Return (x, y) of the center of cell containing provided text 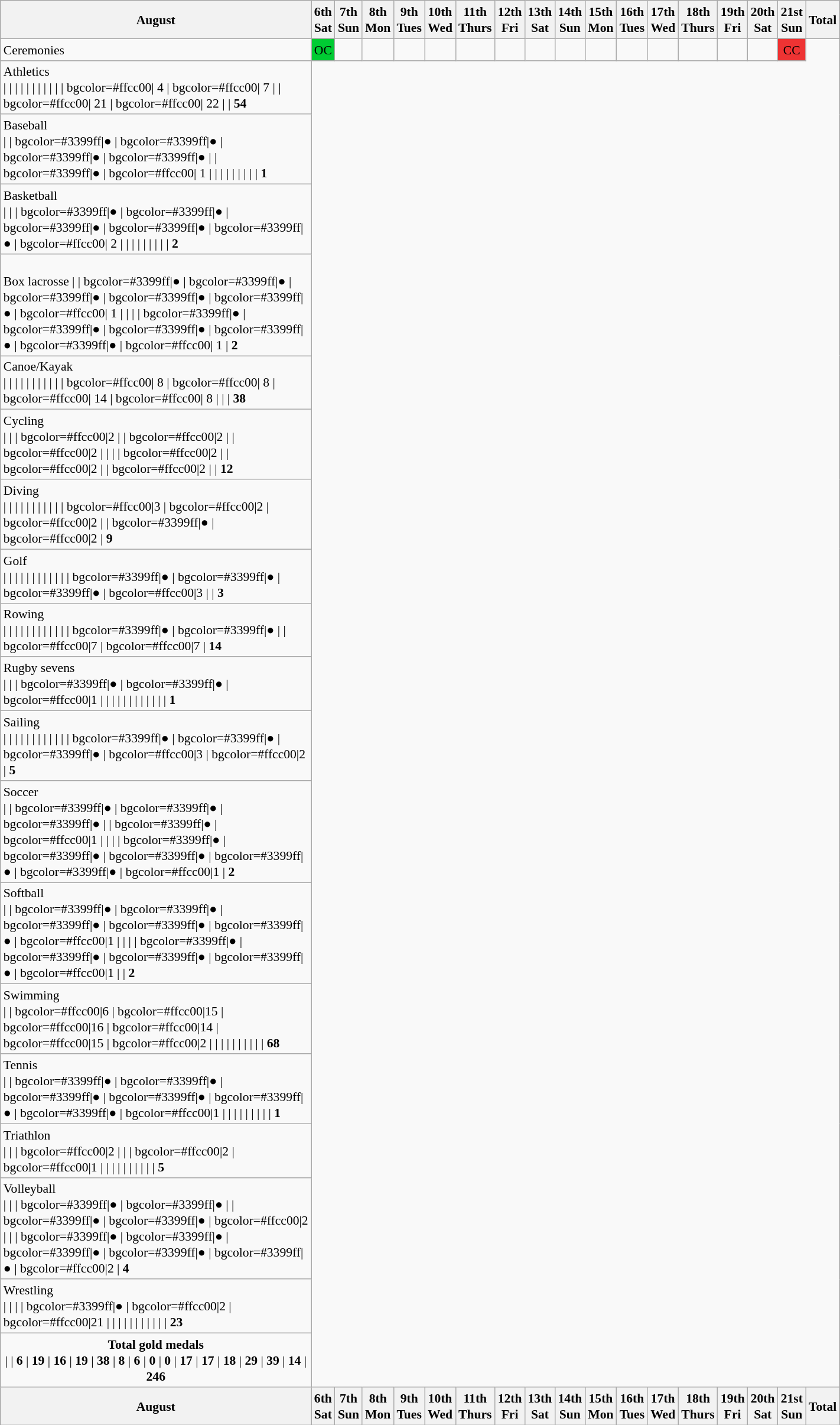
Sailing| | | | | | | | | | | | bgcolor=#3399ff|● | bgcolor=#3399ff|● | bgcolor=#3399ff|● | bgcolor=#ffcc00|3 | bgcolor=#ffcc00|2 | 5 (156, 745)
Golf| | | | | | | | | | | | bgcolor=#3399ff|● | bgcolor=#3399ff|● | bgcolor=#3399ff|● | bgcolor=#ffcc00|3 | | 3 (156, 576)
Wrestling| | | | bgcolor=#3399ff|● | bgcolor=#ffcc00|2 | bgcolor=#ffcc00|21 | | | | | | | | | | | 23 (156, 1306)
Triathlon| | | bgcolor=#ffcc00|2 | | | bgcolor=#ffcc00|2 | bgcolor=#ffcc00|1 | | | | | | | | | | 5 (156, 1150)
OC (323, 50)
Canoe/Kayak| | | | | | | | | | | bgcolor=#ffcc00| 8 | bgcolor=#ffcc00| 8 | bgcolor=#ffcc00| 14 | bgcolor=#ffcc00| 8 | | | 38 (156, 383)
Athletics| | | | | | | | | | | bgcolor=#ffcc00| 4 | bgcolor=#ffcc00| 7 | | bgcolor=#ffcc00| 21 | bgcolor=#ffcc00| 22 | | 54 (156, 87)
Ceremonies (156, 50)
CC (792, 50)
Diving| | | | | | | | | | | bgcolor=#ffcc00|3 | bgcolor=#ffcc00|2 | bgcolor=#ffcc00|2 | | bgcolor=#3399ff|● | bgcolor=#ffcc00|2 | 9 (156, 514)
Total gold medals| | 6 | 19 | 16 | 19 | 38 | 8 | 6 | 0 | 0 | 17 | 17 | 18 | 29 | 39 | 14 | 246 (156, 1359)
Rowing| | | | | | | | | | | | bgcolor=#3399ff|● | bgcolor=#3399ff|● | | bgcolor=#ffcc00|7 | bgcolor=#ffcc00|7 | 14 (156, 630)
Rugby sevens| | | bgcolor=#3399ff|● | bgcolor=#3399ff|● | bgcolor=#ffcc00|1 | | | | | | | | | | | | 1 (156, 683)
